Determine the [x, y] coordinate at the center of the cell enclosing the given text.  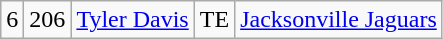
Jacksonville Jaguars [339, 20]
206 [48, 20]
Tyler Davis [132, 20]
6 [12, 20]
TE [214, 20]
